From the cell containing the given text, extract its center point as [X, Y] coordinate. 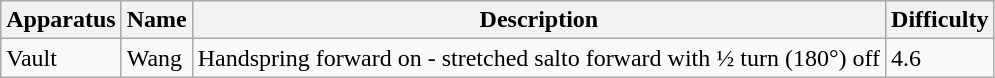
Name [156, 20]
4.6 [940, 58]
Wang [156, 58]
Difficulty [940, 20]
Vault [61, 58]
Apparatus [61, 20]
Description [538, 20]
Handspring forward on - stretched salto forward with ½ turn (180°) off [538, 58]
